Pinpoint the cell where the given text exists, returning its (x, y) midpoint coordinate. 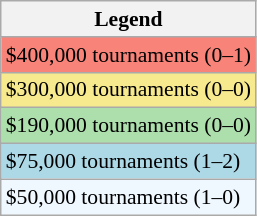
$400,000 tournaments (0–1) (128, 55)
$300,000 tournaments (0–0) (128, 90)
Legend (128, 19)
$190,000 tournaments (0–0) (128, 126)
$50,000 tournaments (1–0) (128, 197)
$75,000 tournaments (1–2) (128, 162)
